Provide the [x, y] coordinate of the cell's center where the given text is located.  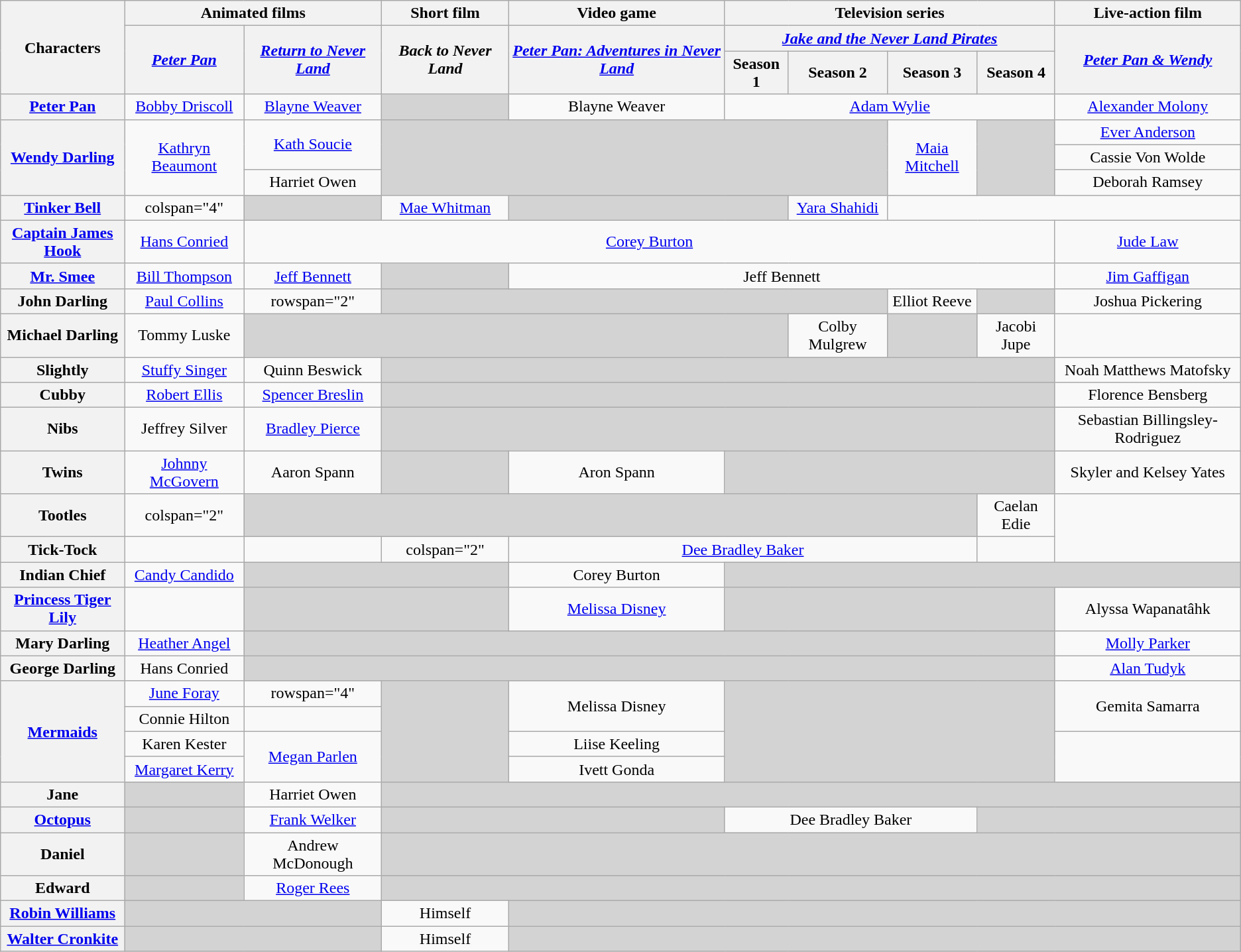
rowspan="2" [313, 301]
Bobby Driscoll [184, 107]
Caelan Edie [1016, 516]
Elliot Reeve [932, 301]
Colby Mulgrew [838, 335]
Michael Darling [62, 335]
Noah Matthews Matofsky [1148, 369]
Kathryn Beaumont [184, 157]
Ever Anderson [1148, 132]
Mr. Smee [62, 276]
Television series [890, 13]
Jim Gaffigan [1148, 276]
George Darling [62, 668]
Mary Darling [62, 643]
Skyler and Kelsey Yates [1148, 472]
Edward [62, 888]
Robert Ellis [184, 395]
John Darling [62, 301]
Peter Pan & Wendy [1148, 60]
Short film [445, 13]
Heather Angel [184, 643]
Gemita Samarra [1148, 706]
June Foray [184, 693]
Season 1 [756, 73]
Aaron Spann [313, 472]
Mermaids [62, 731]
Alan Tudyk [1148, 668]
Joshua Pickering [1148, 301]
Jacobi Jupe [1016, 335]
Octopus [62, 819]
Margaret Kerry [184, 769]
Walter Cronkite [62, 939]
Quinn Beswick [313, 369]
Twins [62, 472]
Maia Mitchell [932, 157]
Andrew McDonough [313, 854]
Roger Rees [313, 888]
Season 4 [1016, 73]
Daniel [62, 854]
rowspan="4" [313, 693]
Nibs [62, 430]
Cassie Von Wolde [1148, 157]
Robin Williams [62, 914]
Alyssa Wapanatâhk [1148, 609]
Season 2 [838, 73]
Princess Tiger Lily [62, 609]
Paul Collins [184, 301]
Connie Hilton [184, 719]
Molly Parker [1148, 643]
Aron Spann [617, 472]
Stuffy Singer [184, 369]
Kath Soucie [313, 145]
Jeffrey Silver [184, 430]
Spencer Breslin [313, 395]
Mae Whitman [445, 208]
Florence Bensberg [1148, 395]
Jude Law [1148, 241]
Ivett Gonda [617, 769]
Bill Thompson [184, 276]
Jane [62, 794]
Liise Keeling [617, 744]
Tinker Bell [62, 208]
colspan="4" [184, 208]
Indian Chief [62, 575]
Yara Shahidi [838, 208]
Animated films [253, 13]
Karen Kester [184, 744]
Tootles [62, 516]
Characters [62, 48]
Slightly [62, 369]
Bradley Pierce [313, 430]
Return to Never Land [313, 60]
Sebastian Billingsley-Rodriguez [1148, 430]
Cubby [62, 395]
Tick-Tock [62, 550]
Adam Wylie [890, 107]
Wendy Darling [62, 157]
Deborah Ramsey [1148, 182]
Live-action film [1148, 13]
Megan Parlen [313, 756]
Johnny McGovern [184, 472]
Back to Never Land [445, 60]
Alexander Molony [1148, 107]
Video game [617, 13]
Peter Pan: Adventures in Never Land [617, 60]
Frank Welker [313, 819]
Tommy Luske [184, 335]
Jake and the Never Land Pirates [890, 38]
Candy Candido [184, 575]
Season 3 [932, 73]
Captain James Hook [62, 241]
